Extract the [X, Y] coordinate from the center of the cell holding the provided text.  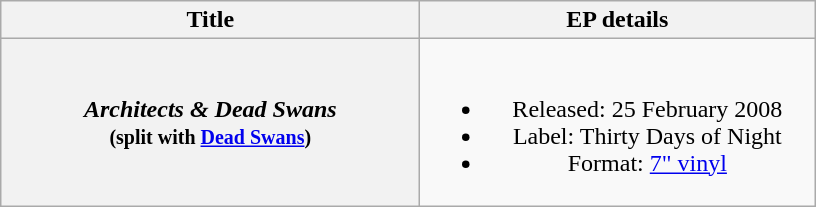
Released: 25 February 2008Label: Thirty Days of NightFormat: 7" vinyl [618, 122]
EP details [618, 20]
Architects & Dead Swans(split with Dead Swans) [210, 122]
Title [210, 20]
